Identify which cell holds the provided text, then report its [x, y] central coordinate. 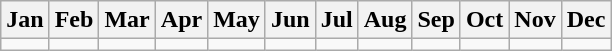
Mar [127, 20]
Apr [181, 20]
Oct [484, 20]
Jan [25, 20]
Jun [290, 20]
Feb [74, 20]
May [237, 20]
Nov [535, 20]
Dec [586, 20]
Sep [436, 20]
Jul [336, 20]
Aug [385, 20]
